For the text-containing cell, return its midpoint in [x, y] coordinate format. 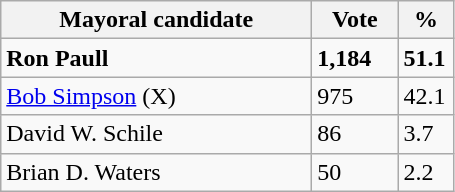
Ron Paull [156, 58]
50 [355, 172]
42.1 [426, 96]
86 [355, 134]
Vote [355, 20]
Bob Simpson (X) [156, 96]
Brian D. Waters [156, 172]
975 [355, 96]
Mayoral candidate [156, 20]
3.7 [426, 134]
David W. Schile [156, 134]
2.2 [426, 172]
51.1 [426, 58]
% [426, 20]
1,184 [355, 58]
